Scan for the cell matching the given text and deliver its [x, y] coordinate at center. 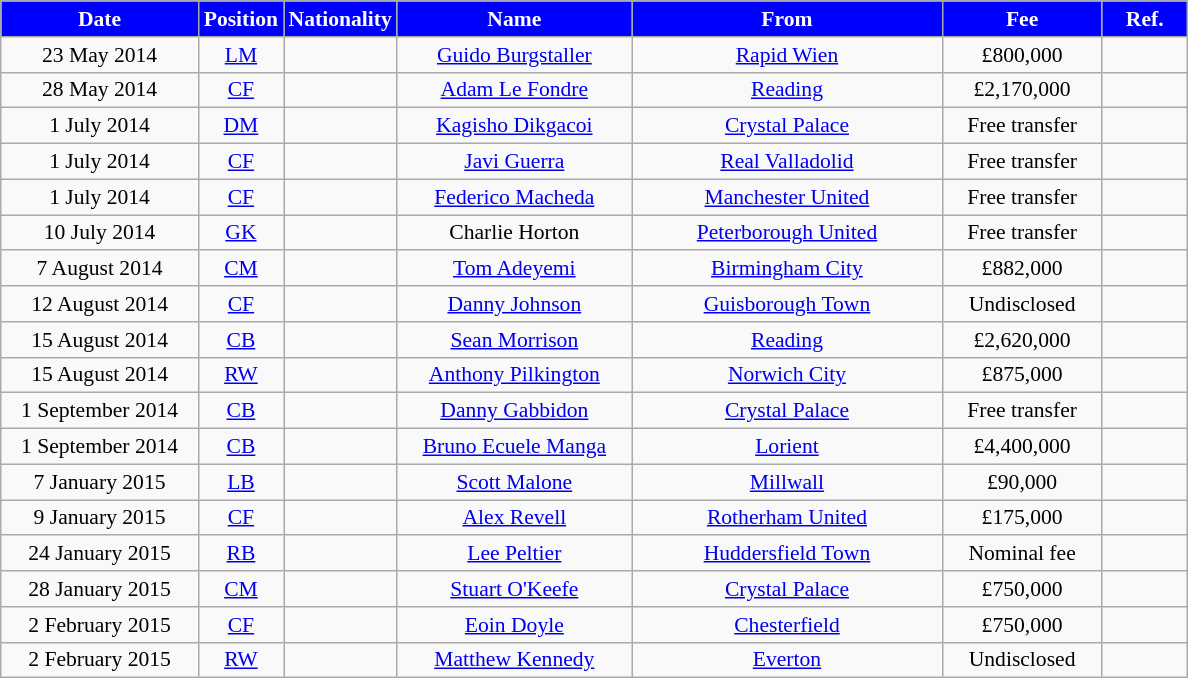
Guido Burgstaller [514, 55]
Rapid Wien [787, 55]
Danny Gabbidon [514, 411]
Stuart O'Keefe [514, 589]
Charlie Horton [514, 233]
£2,170,000 [1022, 90]
Sean Morrison [514, 340]
Position [240, 19]
£882,000 [1022, 269]
Danny Johnson [514, 304]
£2,620,000 [1022, 340]
LM [240, 55]
Javi Guerra [514, 162]
7 August 2014 [100, 269]
Ref. [1144, 19]
GK [240, 233]
23 May 2014 [100, 55]
Anthony Pilkington [514, 375]
Kagisho Dikgacoi [514, 126]
£90,000 [1022, 482]
Fee [1022, 19]
Manchester United [787, 197]
Norwich City [787, 375]
Peterborough United [787, 233]
£175,000 [1022, 518]
From [787, 19]
Nationality [340, 19]
Name [514, 19]
7 January 2015 [100, 482]
Bruno Ecuele Manga [514, 447]
28 May 2014 [100, 90]
Guisborough Town [787, 304]
Lee Peltier [514, 554]
LB [240, 482]
Rotherham United [787, 518]
Nominal fee [1022, 554]
Alex Revell [514, 518]
DM [240, 126]
28 January 2015 [100, 589]
Federico Macheda [514, 197]
Real Valladolid [787, 162]
24 January 2015 [100, 554]
9 January 2015 [100, 518]
Eoin Doyle [514, 625]
Scott Malone [514, 482]
Matthew Kennedy [514, 660]
£800,000 [1022, 55]
Huddersfield Town [787, 554]
Tom Adeyemi [514, 269]
£4,400,000 [1022, 447]
Lorient [787, 447]
Chesterfield [787, 625]
Everton [787, 660]
RB [240, 554]
Millwall [787, 482]
12 August 2014 [100, 304]
Birmingham City [787, 269]
Adam Le Fondre [514, 90]
Date [100, 19]
£875,000 [1022, 375]
10 July 2014 [100, 233]
